Capture the cell that displays the provided text and extract its [x, y] central coordinate. 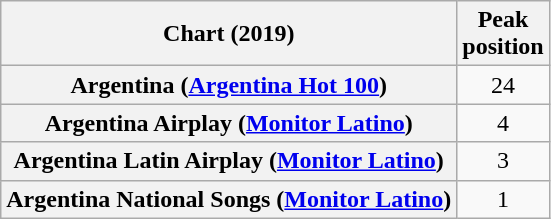
24 [503, 85]
Argentina (Argentina Hot 100) [229, 85]
Chart (2019) [229, 34]
Argentina Airplay (Monitor Latino) [229, 123]
4 [503, 123]
3 [503, 161]
1 [503, 199]
Peak position [503, 34]
Argentina National Songs (Monitor Latino) [229, 199]
Argentina Latin Airplay (Monitor Latino) [229, 161]
